For the text-containing cell, return its midpoint in [x, y] coordinate format. 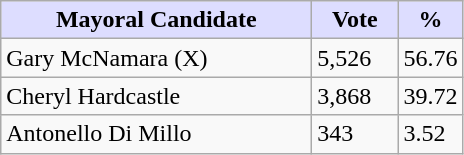
Mayoral Candidate [156, 20]
343 [355, 134]
3,868 [355, 96]
39.72 [430, 96]
3.52 [430, 134]
% [430, 20]
Cheryl Hardcastle [156, 96]
Vote [355, 20]
5,526 [355, 58]
Antonello Di Millo [156, 134]
Gary McNamara (X) [156, 58]
56.76 [430, 58]
